Pinpoint the cell where the given text exists, returning its (X, Y) midpoint coordinate. 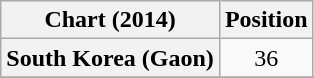
Chart (2014) (110, 20)
Position (266, 20)
South Korea (Gaon) (110, 58)
36 (266, 58)
